Return (x, y) of the center of cell containing provided text 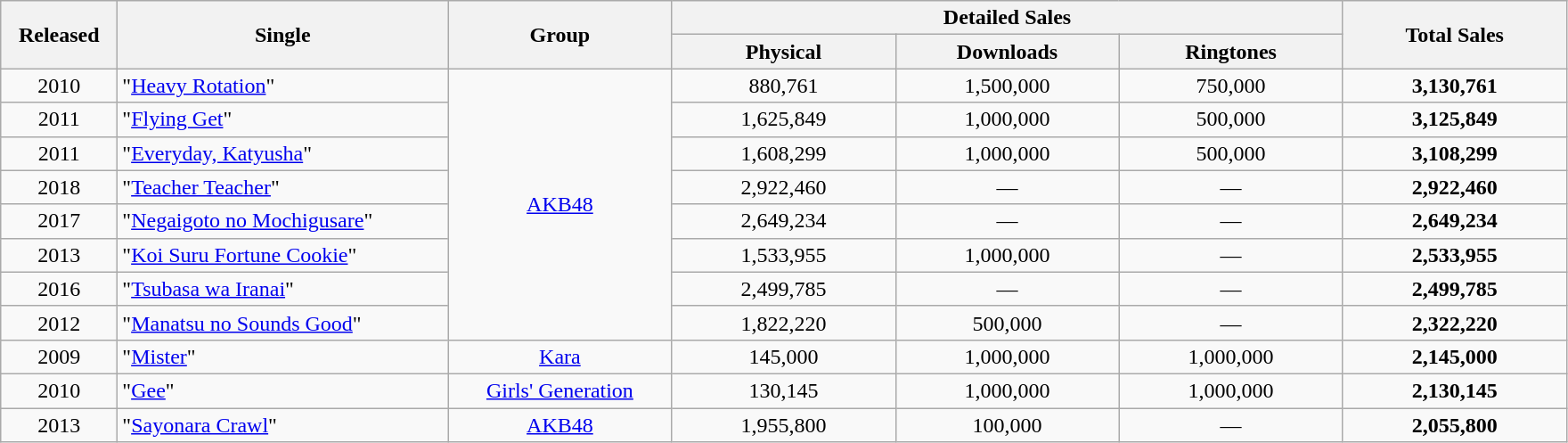
1,955,800 (784, 425)
1,533,955 (784, 255)
2009 (59, 357)
1,822,220 (784, 323)
Ringtones (1231, 52)
3,125,849 (1454, 119)
Total Sales (1454, 35)
"Tsubasa wa Iranai" (283, 289)
100,000 (1007, 425)
1,625,849 (784, 119)
Released (59, 35)
130,145 (784, 390)
3,130,761 (1454, 86)
Kara (559, 357)
"Negaigoto no Mochigusare" (283, 221)
2,055,800 (1454, 425)
2018 (59, 187)
Group (559, 35)
3,108,299 (1454, 153)
Downloads (1007, 52)
Physical (784, 52)
Girls' Generation (559, 390)
"Teacher Teacher" (283, 187)
2012 (59, 323)
"Sayonara Crawl" (283, 425)
880,761 (784, 86)
2,322,220 (1454, 323)
2017 (59, 221)
"Gee" (283, 390)
1,608,299 (784, 153)
"Koi Suru Fortune Cookie" (283, 255)
Single (283, 35)
"Manatsu no Sounds Good" (283, 323)
"Everyday, Katyusha" (283, 153)
"Heavy Rotation" (283, 86)
"Mister" (283, 357)
2016 (59, 289)
1,500,000 (1007, 86)
750,000 (1231, 86)
"Flying Get" (283, 119)
Detailed Sales (1007, 18)
2,145,000 (1454, 357)
145,000 (784, 357)
2,130,145 (1454, 390)
2,533,955 (1454, 255)
